For the text-containing cell, return its midpoint in [x, y] coordinate format. 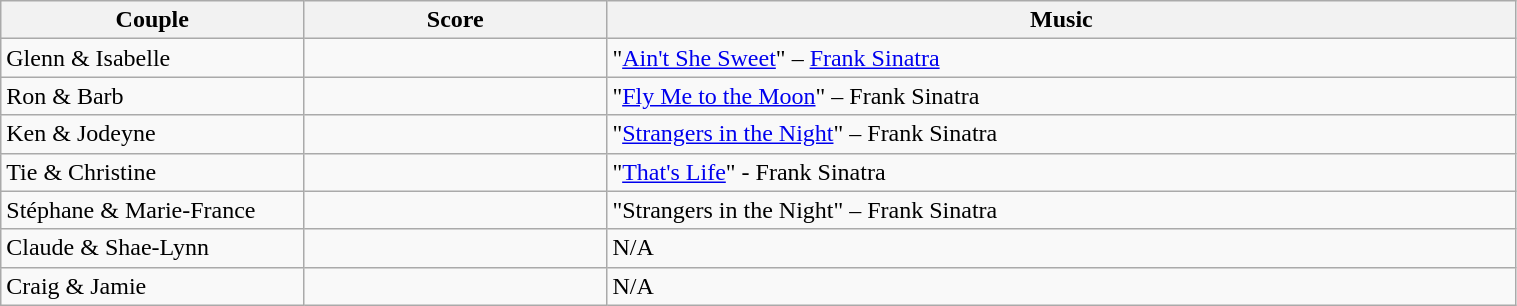
"Fly Me to the Moon" – Frank Sinatra [1062, 96]
"That's Life" - Frank Sinatra [1062, 172]
Claude & Shae-Lynn [152, 248]
Ken & Jodeyne [152, 134]
Ron & Barb [152, 96]
Stéphane & Marie-France [152, 210]
Craig & Jamie [152, 286]
Couple [152, 20]
Tie & Christine [152, 172]
Glenn & Isabelle [152, 58]
"Ain't She Sweet" – Frank Sinatra [1062, 58]
Score [456, 20]
Music [1062, 20]
